Extract the (X, Y) coordinate from the center of the cell holding the provided text.  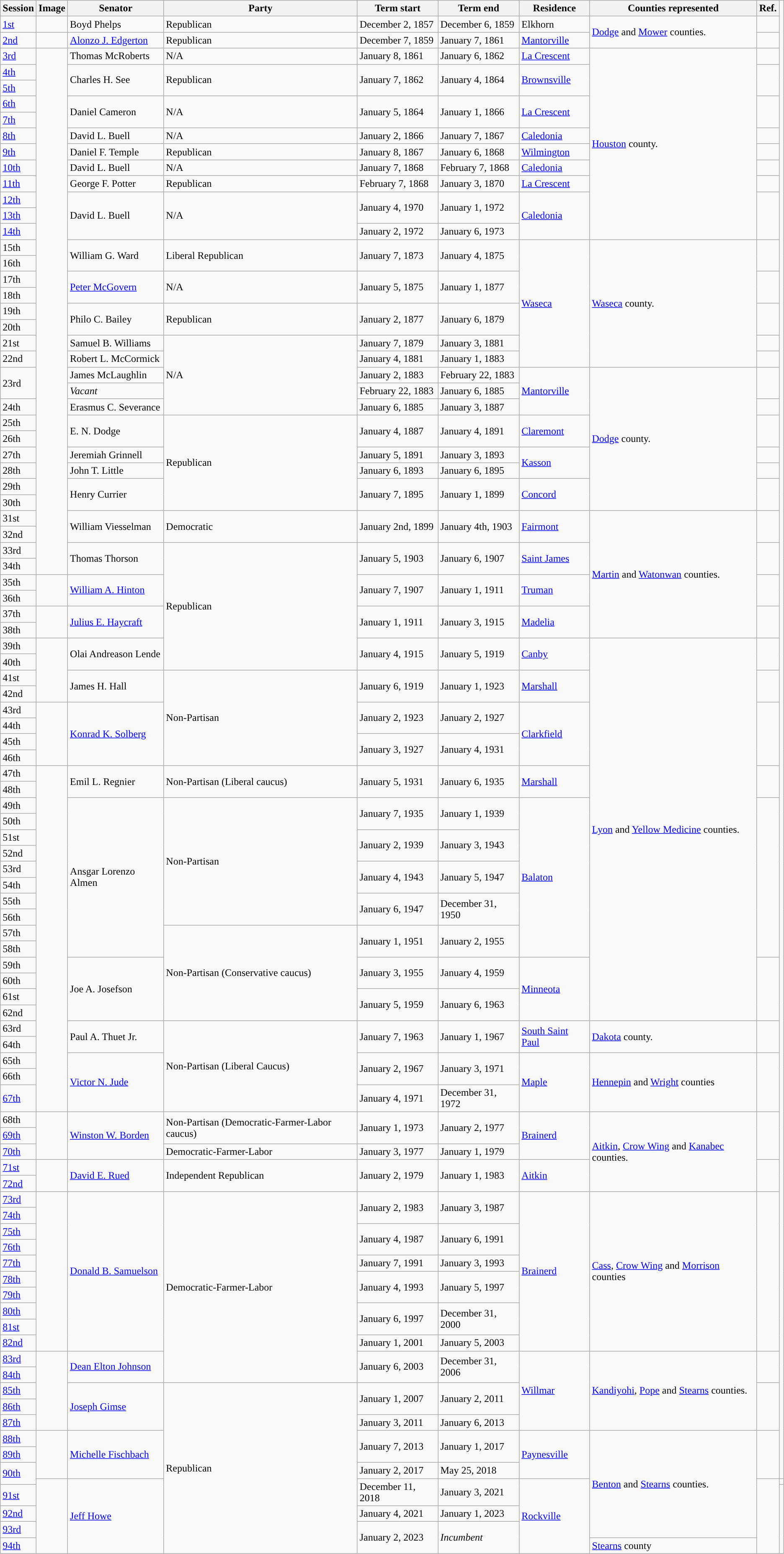
Olai Andreason Lende (116, 654)
70th (18, 1151)
Minneota (554, 989)
38th (18, 630)
January 3, 1893 (479, 454)
Rockville (554, 1516)
87th (18, 1422)
January 2, 1939 (398, 845)
65th (18, 1061)
Stearns county (673, 1546)
Ansgar Lorenzo Almen (116, 877)
January 4, 1931 (479, 750)
January 7, 1861 (479, 40)
January 1, 1899 (479, 495)
57th (18, 933)
49th (18, 805)
Paul A. Thuet Jr. (116, 1037)
January 6, 1991 (479, 1239)
December 7, 1859 (398, 40)
January 1, 1967 (479, 1037)
Thomas McRoberts (116, 56)
January 3, 1887 (479, 407)
January 4, 1875 (479, 256)
January 2, 2017 (398, 1470)
January 6, 1947 (398, 909)
91st (18, 1495)
Houston county. (673, 144)
January 3, 1971 (479, 1069)
46th (18, 758)
Victor N. Jude (116, 1082)
Donald B. Samuelson (116, 1271)
January 3, 1915 (479, 622)
17th (18, 279)
Non-Partisan (Liberal Caucus) (260, 1066)
January 6, 1907 (479, 558)
January 6, 1919 (398, 686)
3rd (18, 56)
January 6, 2003 (398, 1367)
December 31, 1950 (479, 909)
72nd (18, 1183)
20th (18, 327)
Session (18, 8)
Joe A. Josefson (116, 989)
January 3, 1955 (398, 973)
January 5, 1997 (479, 1287)
Dean Elton Johnson (116, 1367)
Henry Currier (116, 495)
January 4, 1915 (398, 654)
48th (18, 790)
34th (18, 566)
81st (18, 1327)
January 1, 1973 (398, 1128)
January 6, 1935 (479, 782)
December 11, 2018 (398, 1492)
86th (18, 1407)
85th (18, 1391)
42nd (18, 694)
Liberal Republican (260, 256)
January 7, 1935 (398, 813)
January 7, 1868 (398, 168)
Philo C. Bailey (116, 319)
Canby (554, 654)
January 4, 1971 (398, 1098)
January 5, 1959 (398, 1005)
Truman (554, 590)
47th (18, 774)
Charles H. See (116, 80)
January 1, 1951 (398, 941)
Concord (554, 495)
92nd (18, 1514)
Clarkfield (554, 734)
January 2, 1927 (479, 718)
Willmar (554, 1391)
14th (18, 232)
50th (18, 821)
69th (18, 1136)
56th (18, 917)
David E. Rued (116, 1175)
Party (260, 8)
January 1, 2017 (479, 1446)
44th (18, 726)
Thomas Thorson (116, 558)
Wilmington (554, 152)
5th (18, 88)
January 3, 1977 (398, 1151)
January 2nd, 1899 (398, 527)
January 2, 1983 (398, 1207)
December 6, 1859 (479, 24)
Paynesville (554, 1454)
Non-Partisan (Liberal caucus) (260, 782)
Madelia (554, 622)
54th (18, 885)
January 7, 1907 (398, 590)
January 7, 1895 (398, 495)
Aitkin (554, 1175)
January 7, 1991 (398, 1263)
Emil L. Regnier (116, 782)
January 5, 1931 (398, 782)
21st (18, 343)
Kasson (554, 462)
Maple (554, 1082)
December 2, 1857 (398, 24)
January 6, 2013 (479, 1422)
76th (18, 1247)
60th (18, 981)
Hennepin and Wright counties (673, 1082)
January 5, 1919 (479, 654)
12th (18, 200)
66th (18, 1076)
January 8, 1867 (398, 152)
January 6, 1893 (398, 471)
January 2, 1979 (398, 1175)
Vacant (213, 391)
January 4, 1970 (398, 208)
Peter McGovern (116, 287)
71st (18, 1167)
January 2, 2023 (398, 1538)
January 5, 1864 (398, 112)
Erasmus C. Severance (116, 407)
Waseca (554, 303)
January 6, 1862 (479, 56)
Term end (479, 8)
82nd (18, 1343)
39th (18, 646)
January 2, 1967 (398, 1069)
24th (18, 407)
84th (18, 1375)
Robert L. McCormick (116, 359)
January 8, 1861 (398, 56)
William A. Hinton (116, 590)
83rd (18, 1359)
January 4, 1864 (479, 80)
January 2, 1977 (479, 1128)
58th (18, 949)
January 7, 1873 (398, 256)
75th (18, 1231)
Dakota county. (673, 1037)
40th (18, 662)
December 31, 1972 (479, 1098)
January 3, 1881 (479, 343)
Waseca county. (673, 303)
January 1, 2007 (398, 1399)
January 3, 2021 (479, 1492)
Dodge county. (673, 439)
January 1, 1983 (479, 1175)
James McLaughlin (116, 375)
27th (18, 454)
James H. Hall (116, 686)
Counties represented (673, 8)
73rd (18, 1199)
January 4, 1891 (479, 431)
36th (18, 598)
26th (18, 439)
62nd (18, 1013)
Aitkin, Crow Wing and Kanabec counties. (673, 1151)
January 4, 1993 (398, 1287)
Image (52, 8)
January 1, 2023 (479, 1514)
January 1, 1972 (479, 208)
January 2, 1883 (398, 375)
19th (18, 311)
January 1, 1939 (479, 813)
Elkhorn (554, 24)
52nd (18, 853)
35th (18, 582)
January 2, 1923 (398, 718)
Independent Republican (260, 1175)
80th (18, 1311)
22nd (18, 359)
January 3, 1987 (479, 1207)
Term start (398, 8)
Michelle Fischbach (116, 1454)
December 31, 2000 (479, 1319)
January 1, 1979 (479, 1151)
January 6, 1997 (398, 1319)
Benton and Stearns counties. (673, 1484)
55th (18, 901)
Kandiyohi, Pope and Stearns counties. (673, 1391)
January 3, 1993 (479, 1263)
23rd (18, 383)
74th (18, 1215)
61st (18, 997)
59th (18, 965)
Joseph Gimse (116, 1407)
Daniel F. Temple (116, 152)
January 6, 1879 (479, 319)
Cass, Crow Wing and Morrison counties (673, 1271)
January 3, 1927 (398, 750)
51st (18, 837)
Julius E. Haycraft (116, 622)
Jeff Howe (116, 1516)
Democratic (260, 527)
10th (18, 168)
January 1, 1923 (479, 686)
William G. Ward (116, 256)
Claremont (554, 431)
Jeremiah Grinnell (116, 454)
1st (18, 24)
Non-Partisan (Democratic-Farmer-Labor caucus) (260, 1128)
78th (18, 1279)
Fairmont (554, 527)
January 7, 1879 (398, 343)
E. N. Dodge (116, 431)
4th (18, 72)
January 1, 1877 (479, 287)
January 6, 1895 (479, 471)
32nd (18, 534)
2nd (18, 40)
January 7, 2013 (398, 1446)
Residence (554, 8)
January 5, 1903 (398, 558)
January 7, 1862 (398, 80)
9th (18, 152)
January 4th, 1903 (479, 527)
Non-Partisan (Conservative caucus) (260, 973)
May 25, 2018 (479, 1470)
67th (18, 1098)
Konrad K. Solberg (116, 734)
88th (18, 1438)
January 2, 1955 (479, 941)
33rd (18, 550)
77th (18, 1263)
January 3, 1943 (479, 845)
December 31, 2006 (479, 1367)
28th (18, 471)
37th (18, 614)
January 4, 1943 (398, 877)
53rd (18, 869)
Dodge and Mower counties. (673, 32)
Winston W. Borden (116, 1136)
January 4, 2021 (398, 1514)
William Viesselman (116, 527)
93rd (18, 1530)
January 4, 1887 (398, 431)
January 3, 1870 (479, 183)
16th (18, 263)
January 6, 1973 (479, 232)
January 2, 1877 (398, 319)
25th (18, 423)
January 4, 1959 (479, 973)
January 5, 1947 (479, 877)
January 2, 2011 (479, 1399)
11th (18, 183)
29th (18, 487)
30th (18, 503)
94th (18, 1546)
45th (18, 742)
Senator (116, 8)
January 4, 1987 (398, 1239)
John T. Little (116, 471)
Balaton (554, 877)
8th (18, 136)
Boyd Phelps (116, 24)
Incumbent (479, 1538)
January 7, 1867 (479, 136)
Saint James (554, 558)
January 2, 1972 (398, 232)
January 5, 1891 (398, 454)
6th (18, 104)
January 5, 2003 (479, 1343)
31st (18, 519)
January 7, 1963 (398, 1037)
January 2, 1866 (398, 136)
63rd (18, 1029)
68th (18, 1120)
Samuel B. Williams (116, 343)
Alonzo J. Edgerton (116, 40)
64th (18, 1045)
90th (18, 1474)
George F. Potter (116, 183)
89th (18, 1454)
Ref. (768, 8)
Daniel Cameron (116, 112)
January 4, 1881 (398, 359)
January 1, 1866 (479, 112)
41st (18, 678)
15th (18, 248)
January 6, 1868 (479, 152)
43rd (18, 710)
January 3, 2011 (398, 1422)
13th (18, 216)
South Saint Paul (554, 1037)
7th (18, 120)
18th (18, 295)
Brownsville (554, 80)
Martin and Watonwan counties. (673, 574)
January 5, 1875 (398, 287)
79th (18, 1295)
January 1, 1883 (479, 359)
January 1, 2001 (398, 1343)
January 6, 1963 (479, 1005)
Lyon and Yellow Medicine counties. (673, 829)
